Scan for the cell matching the given text and deliver its (x, y) coordinate at center. 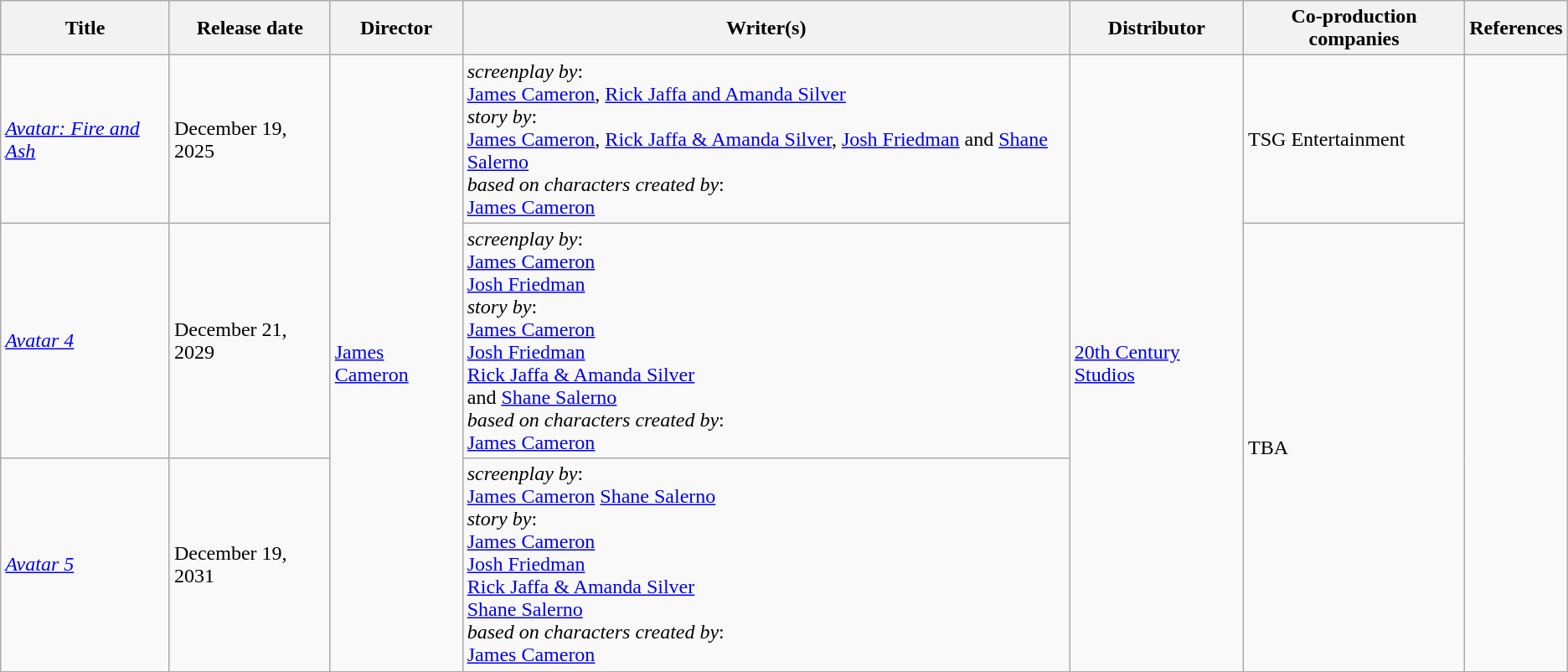
Writer(s) (766, 28)
December 21, 2029 (250, 340)
References (1516, 28)
Co-production companies (1354, 28)
James Cameron (396, 364)
Director (396, 28)
TBA (1354, 447)
20th Century Studios (1156, 364)
December 19, 2031 (250, 565)
Avatar 4 (85, 340)
TSG Entertainment (1354, 139)
Release date (250, 28)
Title (85, 28)
Avatar 5 (85, 565)
December 19, 2025 (250, 139)
Avatar: Fire and Ash (85, 139)
Distributor (1156, 28)
